For the text-containing cell, return its midpoint in (X, Y) coordinate format. 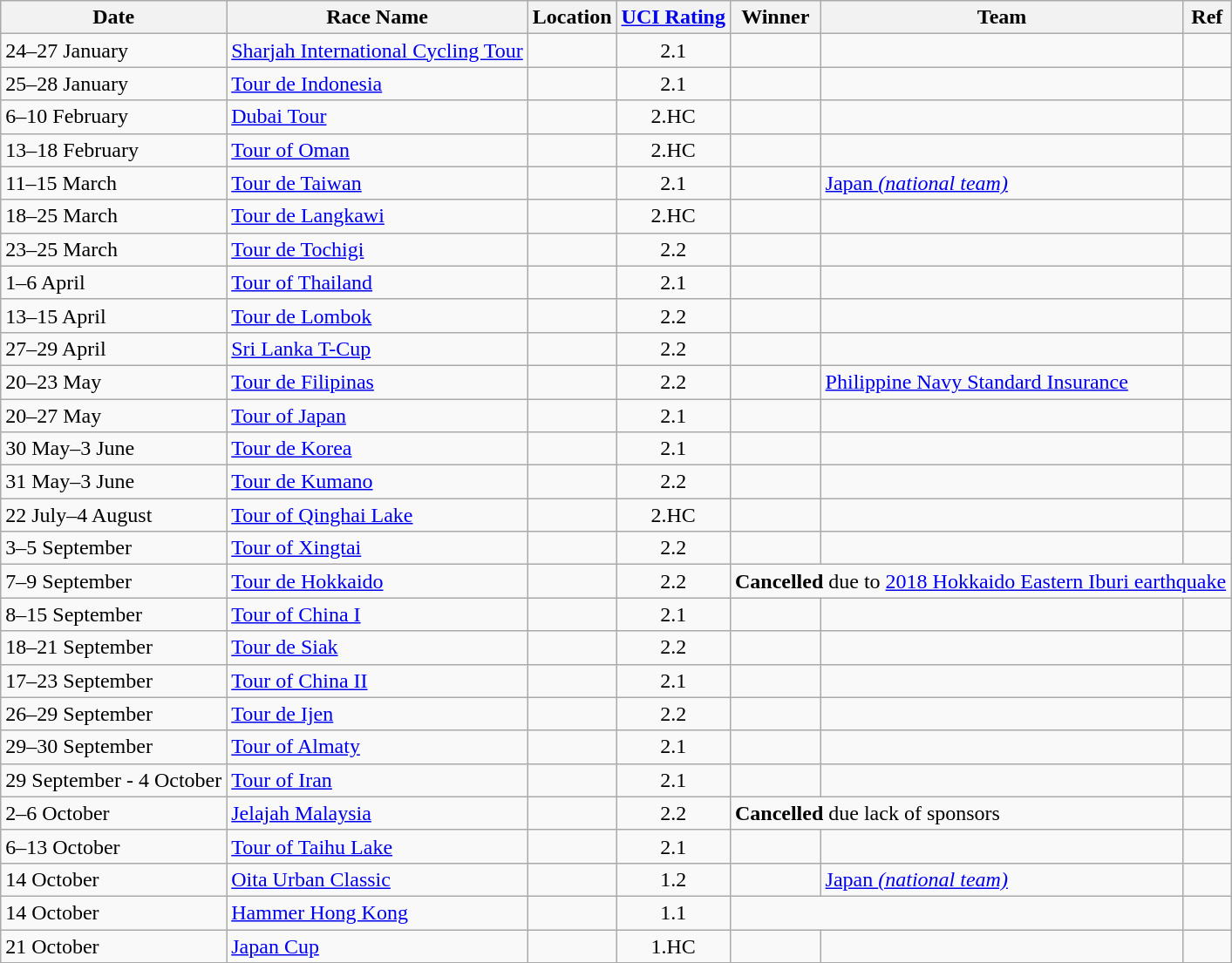
Philippine Navy Standard Insurance (1002, 382)
Hammer Hong Kong (378, 912)
Cancelled due lack of sponsors (956, 813)
Tour de Siak (378, 648)
13–18 February (113, 150)
31 May–3 June (113, 482)
Tour of Taihu Lake (378, 846)
18–21 September (113, 648)
Tour de Taiwan (378, 183)
8–15 September (113, 614)
20–23 May (113, 382)
Japan Cup (378, 946)
Team (1002, 17)
Tour of China II (378, 681)
Tour of Qinghai Lake (378, 515)
Tour de Filipinas (378, 382)
24–27 January (113, 51)
Tour de Lombok (378, 315)
Winner (775, 17)
27–29 April (113, 349)
11–15 March (113, 183)
Tour of Xingtai (378, 548)
26–29 September (113, 714)
18–25 March (113, 216)
Race Name (378, 17)
UCI Rating (673, 17)
Tour of Iran (378, 780)
6–10 February (113, 117)
25–28 January (113, 84)
23–25 March (113, 249)
Tour de Korea (378, 449)
Tour of China I (378, 614)
Cancelled due to 2018 Hokkaido Eastern Iburi earthquake (980, 581)
13–15 April (113, 315)
Location (572, 17)
1.1 (673, 912)
Date (113, 17)
Tour de Indonesia (378, 84)
Tour of Almaty (378, 747)
Tour de Tochigi (378, 249)
Tour de Ijen (378, 714)
Ref (1207, 17)
21 October (113, 946)
Dubai Tour (378, 117)
30 May–3 June (113, 449)
Oita Urban Classic (378, 879)
Tour de Langkawi (378, 216)
7–9 September (113, 581)
Tour of Japan (378, 416)
Sharjah International Cycling Tour (378, 51)
1–6 April (113, 282)
22 July–4 August (113, 515)
Jelajah Malaysia (378, 813)
Tour de Hokkaido (378, 581)
1.HC (673, 946)
3–5 September (113, 548)
17–23 September (113, 681)
Sri Lanka T-Cup (378, 349)
Tour of Thailand (378, 282)
29 September - 4 October (113, 780)
Tour of Oman (378, 150)
20–27 May (113, 416)
1.2 (673, 879)
6–13 October (113, 846)
2–6 October (113, 813)
Tour de Kumano (378, 482)
29–30 September (113, 747)
